Output the (x, y) coordinate of the center of the cell containing the given text.  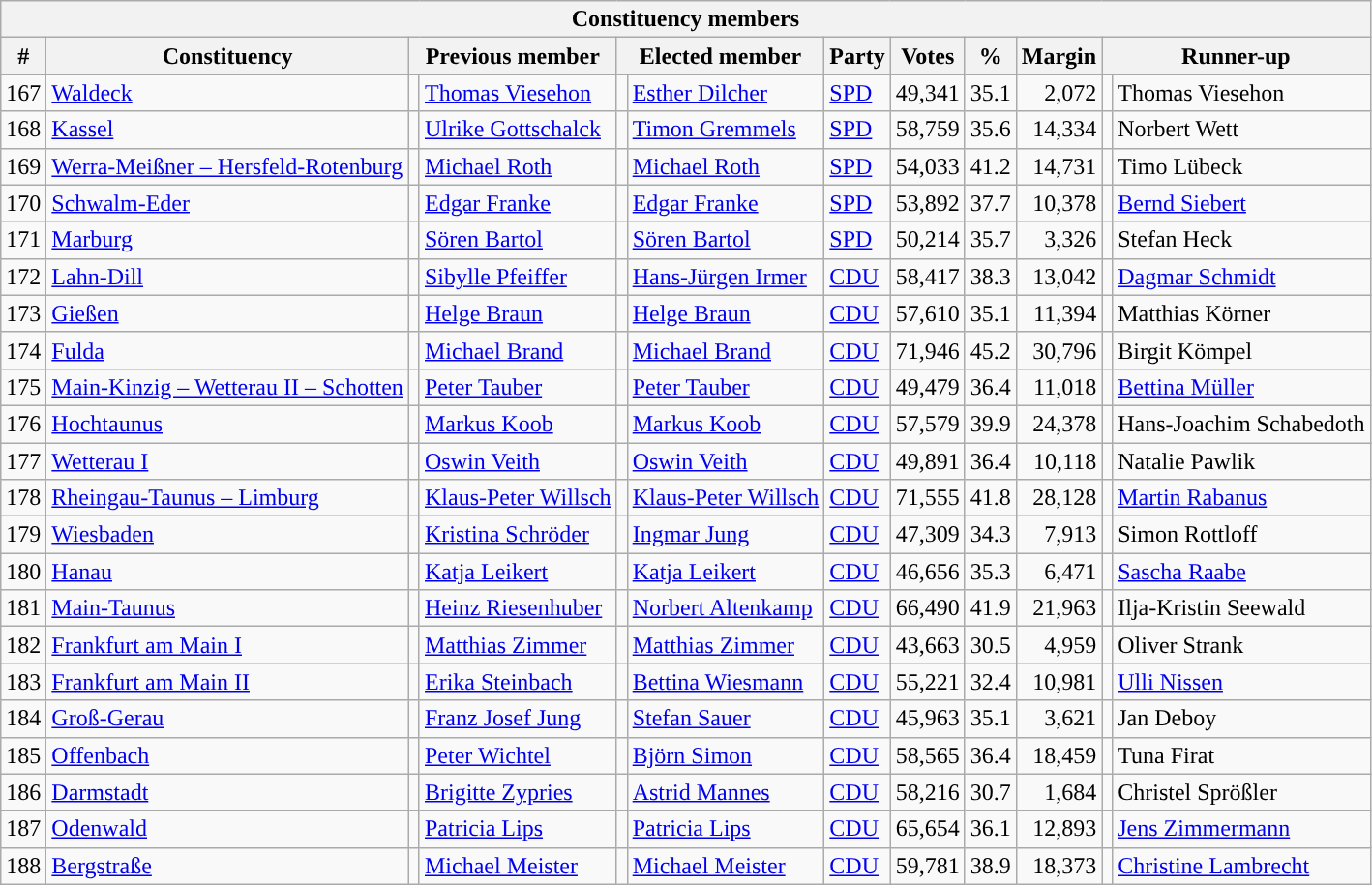
Björn Simon (726, 755)
Marburg (228, 240)
36.1 (991, 829)
46,656 (927, 572)
Main-Kinzig – Wetterau II – Schotten (228, 387)
13,042 (1059, 277)
188 (23, 866)
14,731 (1059, 166)
49,479 (927, 387)
173 (23, 313)
Sascha Raabe (1241, 572)
6,471 (1059, 572)
182 (23, 645)
Esther Dilcher (726, 93)
Stefan Sauer (726, 719)
Dagmar Schmidt (1241, 277)
176 (23, 424)
30.5 (991, 645)
53,892 (927, 203)
172 (23, 277)
28,128 (1059, 498)
Offenbach (228, 755)
Natalie Pawlik (1241, 461)
Votes (927, 56)
10,378 (1059, 203)
Groß-Gerau (228, 719)
Elected member (720, 56)
11,018 (1059, 387)
168 (23, 130)
186 (23, 792)
34.3 (991, 535)
Rheingau-Taunus – Limburg (228, 498)
Franz Josef Jung (518, 719)
41.2 (991, 166)
21,963 (1059, 608)
Stefan Heck (1241, 240)
11,394 (1059, 313)
Peter Wichtel (518, 755)
Oliver Strank (1241, 645)
1,684 (1059, 792)
Ingmar Jung (726, 535)
Constituency (228, 56)
30,796 (1059, 350)
Schwalm-Eder (228, 203)
Timo Lübeck (1241, 166)
65,654 (927, 829)
Hochtaunus (228, 424)
3,621 (1059, 719)
35.3 (991, 572)
Frankfurt am Main II (228, 682)
% (991, 56)
4,959 (1059, 645)
Frankfurt am Main I (228, 645)
41.8 (991, 498)
175 (23, 387)
Tuna Firat (1241, 755)
54,033 (927, 166)
Darmstadt (228, 792)
Hans-Jürgen Irmer (726, 277)
171 (23, 240)
38.9 (991, 866)
45.2 (991, 350)
Party (857, 56)
170 (23, 203)
Christine Lambrecht (1241, 866)
2,072 (1059, 93)
Brigitte Zypries (518, 792)
Bettina Wiesmann (726, 682)
41.9 (991, 608)
187 (23, 829)
71,555 (927, 498)
47,309 (927, 535)
Lahn-Dill (228, 277)
32.4 (991, 682)
45,963 (927, 719)
Wiesbaden (228, 535)
174 (23, 350)
Fulda (228, 350)
Kristina Schröder (518, 535)
38.3 (991, 277)
Waldeck (228, 93)
35.7 (991, 240)
Kassel (228, 130)
169 (23, 166)
183 (23, 682)
57,579 (927, 424)
12,893 (1059, 829)
Gießen (228, 313)
Astrid Mannes (726, 792)
57,610 (927, 313)
58,417 (927, 277)
18,373 (1059, 866)
Bergstraße (228, 866)
Jens Zimmermann (1241, 829)
71,946 (927, 350)
Runner-up (1237, 56)
# (23, 56)
177 (23, 461)
180 (23, 572)
Simon Rottloff (1241, 535)
39.9 (991, 424)
Bernd Siebert (1241, 203)
Erika Steinbach (518, 682)
Werra-Meißner – Hersfeld-Rotenburg (228, 166)
58,565 (927, 755)
Hanau (228, 572)
14,334 (1059, 130)
Heinz Riesenhuber (518, 608)
Odenwald (228, 829)
178 (23, 498)
Ulli Nissen (1241, 682)
185 (23, 755)
58,759 (927, 130)
7,913 (1059, 535)
37.7 (991, 203)
Ulrike Gottschalck (518, 130)
Martin Rabanus (1241, 498)
184 (23, 719)
Margin (1059, 56)
30.7 (991, 792)
Main-Taunus (228, 608)
10,981 (1059, 682)
Wetterau I (228, 461)
179 (23, 535)
Ilja-Kristin Seewald (1241, 608)
Birgit Kömpel (1241, 350)
59,781 (927, 866)
18,459 (1059, 755)
35.6 (991, 130)
24,378 (1059, 424)
55,221 (927, 682)
Jan Deboy (1241, 719)
Timon Gremmels (726, 130)
Matthias Körner (1241, 313)
Christel Sprößler (1241, 792)
Bettina Müller (1241, 387)
10,118 (1059, 461)
3,326 (1059, 240)
Hans-Joachim Schabedoth (1241, 424)
49,891 (927, 461)
Sibylle Pfeiffer (518, 277)
Constituency members (685, 19)
167 (23, 93)
Norbert Altenkamp (726, 608)
Norbert Wett (1241, 130)
49,341 (927, 93)
181 (23, 608)
66,490 (927, 608)
Previous member (513, 56)
43,663 (927, 645)
58,216 (927, 792)
50,214 (927, 240)
